Provide the [X, Y] coordinate of the cell's center where the given text is located.  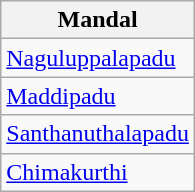
Santhanuthalapadu [98, 134]
Mandal [98, 20]
Chimakurthi [98, 172]
Naguluppalapadu [98, 58]
Maddipadu [98, 96]
